Capture the cell that displays the provided text and extract its [X, Y] central coordinate. 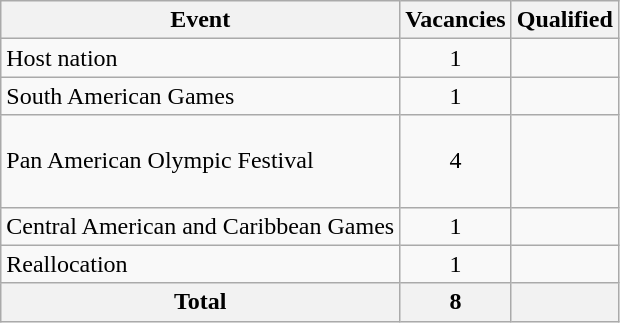
Pan American Olympic Festival [200, 161]
Qualified [564, 20]
Vacancies [456, 20]
Reallocation [200, 264]
Central American and Caribbean Games [200, 226]
8 [456, 302]
South American Games [200, 96]
4 [456, 161]
Event [200, 20]
Host nation [200, 58]
Total [200, 302]
